Pinpoint the cell where the given text exists, returning its [x, y] midpoint coordinate. 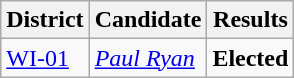
Candidate [148, 20]
Results [250, 20]
Paul Ryan [148, 58]
District [45, 20]
Elected [250, 58]
WI-01 [45, 58]
